Pinpoint the cell where the given text exists, returning its [X, Y] midpoint coordinate. 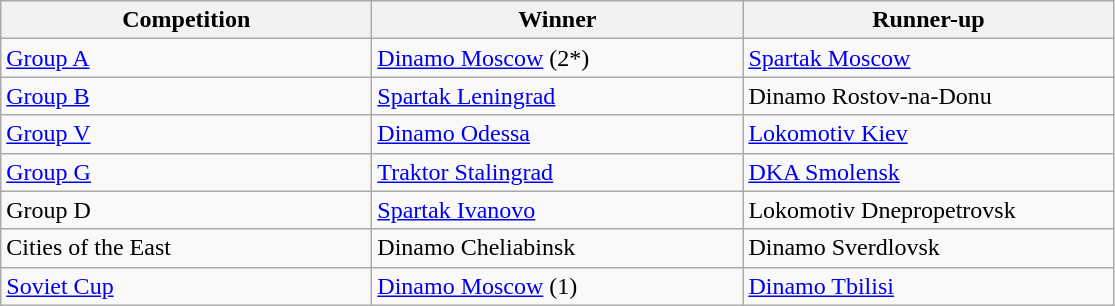
Spartak Moscow [928, 58]
Soviet Cup [186, 286]
Dinamo Odessa [558, 134]
Lokomotiv Kiev [928, 134]
Group A [186, 58]
Dinamo Moscow (2*) [558, 58]
Dinamo Moscow (1) [558, 286]
Spartak Leningrad [558, 96]
Group V [186, 134]
Cities of the East [186, 248]
Winner [558, 20]
Dinamo Sverdlovsk [928, 248]
Traktor Stalingrad [558, 172]
Group D [186, 210]
Group B [186, 96]
Group G [186, 172]
Runner-up [928, 20]
Competition [186, 20]
Spartak Ivanovo [558, 210]
DKA Smolensk [928, 172]
Dinamo Tbilisi [928, 286]
Dinamo Rostov-na-Donu [928, 96]
Dinamo Cheliabinsk [558, 248]
Lokomotiv Dnepropetrovsk [928, 210]
